Scan for the cell matching the given text and deliver its [X, Y] coordinate at center. 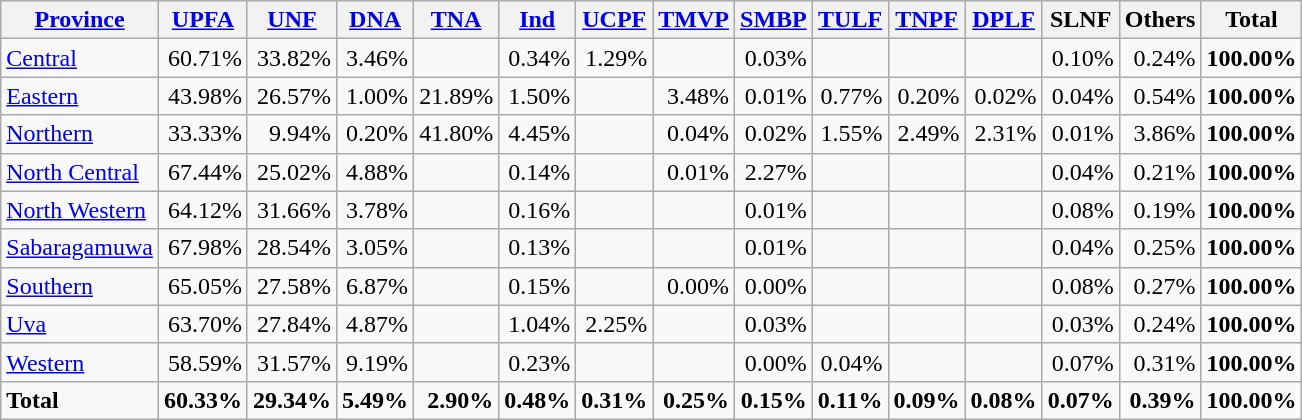
TNPF [926, 20]
Ind [538, 20]
43.98% [202, 96]
58.59% [202, 362]
0.48% [538, 400]
60.71% [202, 58]
0.27% [1160, 286]
41.80% [456, 134]
67.98% [202, 248]
Uva [80, 324]
4.88% [376, 172]
1.50% [538, 96]
Eastern [80, 96]
0.19% [1160, 210]
SLNF [1080, 20]
Sabaragamuwa [80, 248]
27.84% [292, 324]
3.78% [376, 210]
UCPF [614, 20]
UPFA [202, 20]
North Western [80, 210]
28.54% [292, 248]
Western [80, 362]
1.04% [538, 324]
26.57% [292, 96]
TULF [850, 20]
0.16% [538, 210]
9.94% [292, 134]
64.12% [202, 210]
9.19% [376, 362]
6.87% [376, 286]
TNA [456, 20]
21.89% [456, 96]
5.49% [376, 400]
UNF [292, 20]
Province [80, 20]
Southern [80, 286]
60.33% [202, 400]
3.05% [376, 248]
4.45% [538, 134]
DPLF [1004, 20]
4.87% [376, 324]
1.55% [850, 134]
63.70% [202, 324]
27.58% [292, 286]
Central [80, 58]
SMBP [774, 20]
1.29% [614, 58]
0.23% [538, 362]
0.10% [1080, 58]
0.77% [850, 96]
2.90% [456, 400]
3.46% [376, 58]
0.54% [1160, 96]
2.27% [774, 172]
North Central [80, 172]
0.09% [926, 400]
0.39% [1160, 400]
DNA [376, 20]
25.02% [292, 172]
0.13% [538, 248]
3.86% [1160, 134]
0.34% [538, 58]
31.57% [292, 362]
Others [1160, 20]
Northern [80, 134]
2.49% [926, 134]
0.21% [1160, 172]
0.11% [850, 400]
29.34% [292, 400]
31.66% [292, 210]
3.48% [694, 96]
65.05% [202, 286]
33.82% [292, 58]
TMVP [694, 20]
2.31% [1004, 134]
1.00% [376, 96]
2.25% [614, 324]
67.44% [202, 172]
0.14% [538, 172]
33.33% [202, 134]
